Output the (x, y) coordinate of the center of the cell containing the given text.  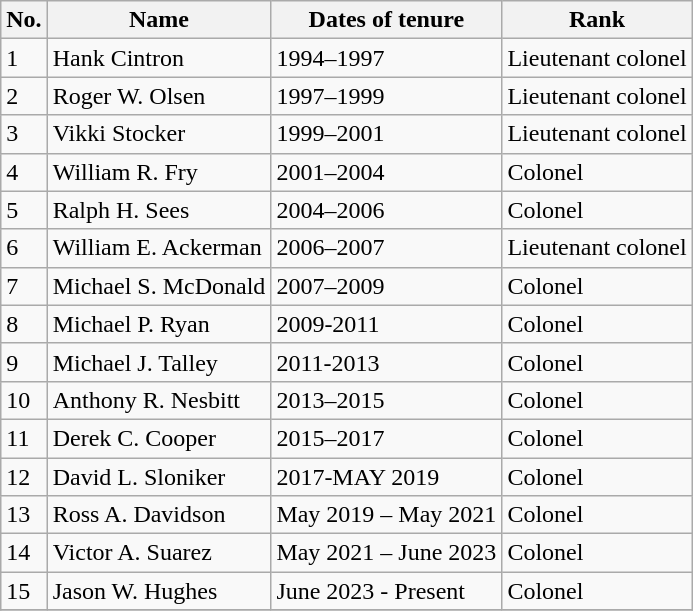
9 (24, 362)
Rank (597, 20)
May 2021 – June 2023 (386, 553)
Derek C. Cooper (159, 438)
1999–2001 (386, 134)
Victor A. Suarez (159, 553)
Michael P. Ryan (159, 324)
Dates of tenure (386, 20)
13 (24, 515)
Michael S. McDonald (159, 286)
Ralph H. Sees (159, 210)
Name (159, 20)
14 (24, 553)
11 (24, 438)
William R. Fry (159, 172)
10 (24, 400)
3 (24, 134)
2011-2013 (386, 362)
Hank Cintron (159, 58)
Michael J. Talley (159, 362)
2009-2011 (386, 324)
William E. Ackerman (159, 248)
Ross A. Davidson (159, 515)
4 (24, 172)
2017-MAY 2019 (386, 477)
Jason W. Hughes (159, 591)
May 2019 – May 2021 (386, 515)
7 (24, 286)
Vikki Stocker (159, 134)
2007–2009 (386, 286)
1994–1997 (386, 58)
1 (24, 58)
2 (24, 96)
2001–2004 (386, 172)
2015–2017 (386, 438)
8 (24, 324)
June 2023 - Present (386, 591)
David L. Sloniker (159, 477)
5 (24, 210)
1997–1999 (386, 96)
Roger W. Olsen (159, 96)
12 (24, 477)
15 (24, 591)
Anthony R. Nesbitt (159, 400)
2013–2015 (386, 400)
No. (24, 20)
6 (24, 248)
2004–2006 (386, 210)
2006–2007 (386, 248)
